Detect which cell encompasses the target text, then output its (X, Y) center coordinate. 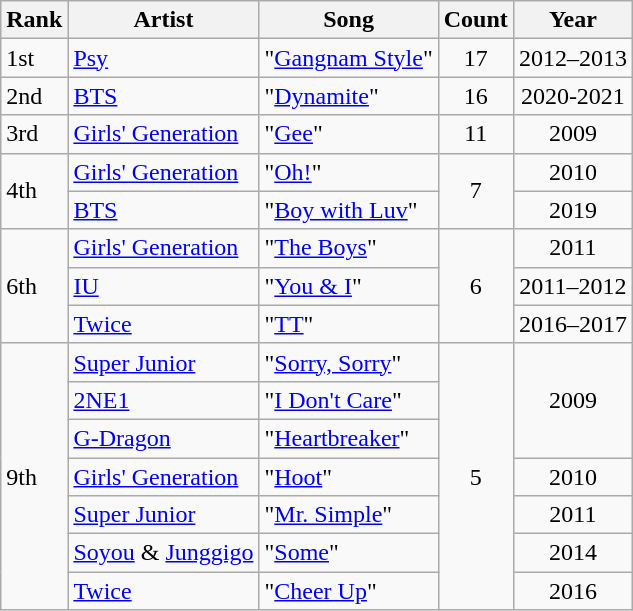
2nd (34, 96)
2011–2012 (572, 286)
IU (164, 286)
"You & I" (348, 286)
11 (476, 134)
16 (476, 96)
4th (34, 191)
Year (572, 20)
2012–2013 (572, 58)
"Some" (348, 553)
Count (476, 20)
9th (34, 476)
Psy (164, 58)
2019 (572, 210)
"Heartbreaker" (348, 438)
"The Boys" (348, 248)
2016 (572, 591)
3rd (34, 134)
"Oh!" (348, 172)
6 (476, 286)
"I Don't Care" (348, 400)
Song (348, 20)
2014 (572, 553)
Soyou & Junggigo (164, 553)
"Dynamite" (348, 96)
Artist (164, 20)
"Mr. Simple" (348, 515)
"Cheer Up" (348, 591)
"TT" (348, 324)
17 (476, 58)
7 (476, 191)
"Gangnam Style" (348, 58)
2016–2017 (572, 324)
"Gee" (348, 134)
2NE1 (164, 400)
"Sorry, Sorry" (348, 362)
G-Dragon (164, 438)
5 (476, 476)
6th (34, 286)
2020-2021 (572, 96)
"Boy with Luv" (348, 210)
1st (34, 58)
"Hoot" (348, 477)
Rank (34, 20)
